Identify which cell holds the provided text, then report its (x, y) central coordinate. 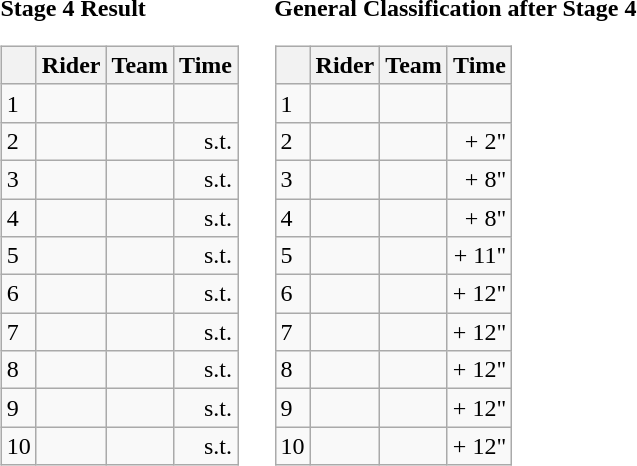
+ 11" (479, 256)
+ 2" (479, 141)
